Locate the cell with the specified text and output its [X, Y] center coordinate. 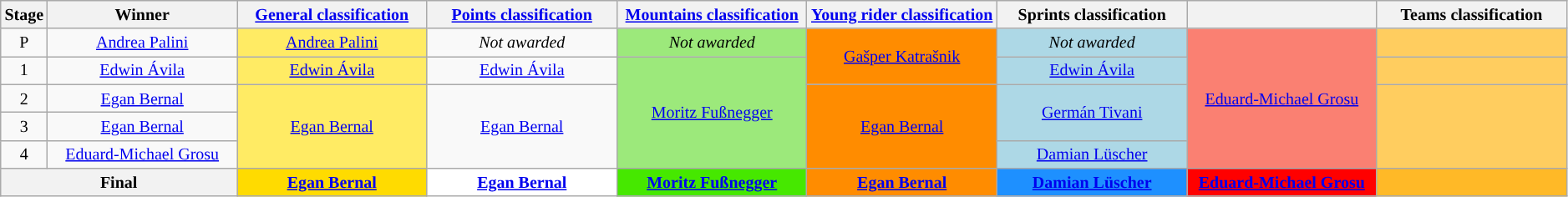
Mountains classification [712, 15]
1 [24, 70]
General classification [332, 15]
Gašper Katrašnik [902, 57]
Germán Tivani [1091, 112]
Teams classification [1472, 15]
Young rider classification [902, 15]
Sprints classification [1091, 15]
Winner [142, 15]
Points classification [521, 15]
Final [119, 182]
P [24, 43]
4 [24, 154]
3 [24, 127]
2 [24, 98]
Stage [24, 15]
